Return the (x, y) coordinate for the center point of the cell that contains the specified text.  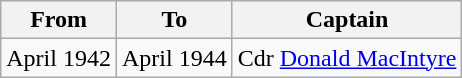
To (174, 20)
Captain (347, 20)
April 1942 (59, 58)
From (59, 20)
April 1944 (174, 58)
Cdr Donald MacIntyre (347, 58)
